Extract the (X, Y) coordinate from the center of the cell holding the provided text.  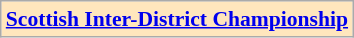
Scottish Inter-District Championship (177, 19)
